Provide the (x, y) coordinate of the cell's center where the given text is located.  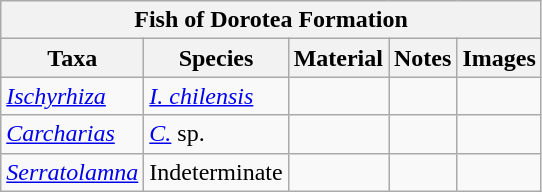
C. sp. (216, 134)
Species (216, 58)
Ischyrhiza (72, 96)
Serratolamna (72, 172)
Indeterminate (216, 172)
Carcharias (72, 134)
Taxa (72, 58)
Material (338, 58)
I. chilensis (216, 96)
Images (499, 58)
Notes (422, 58)
Fish of Dorotea Formation (272, 20)
